Provide the (X, Y) coordinate of the cell's center where the given text is located.  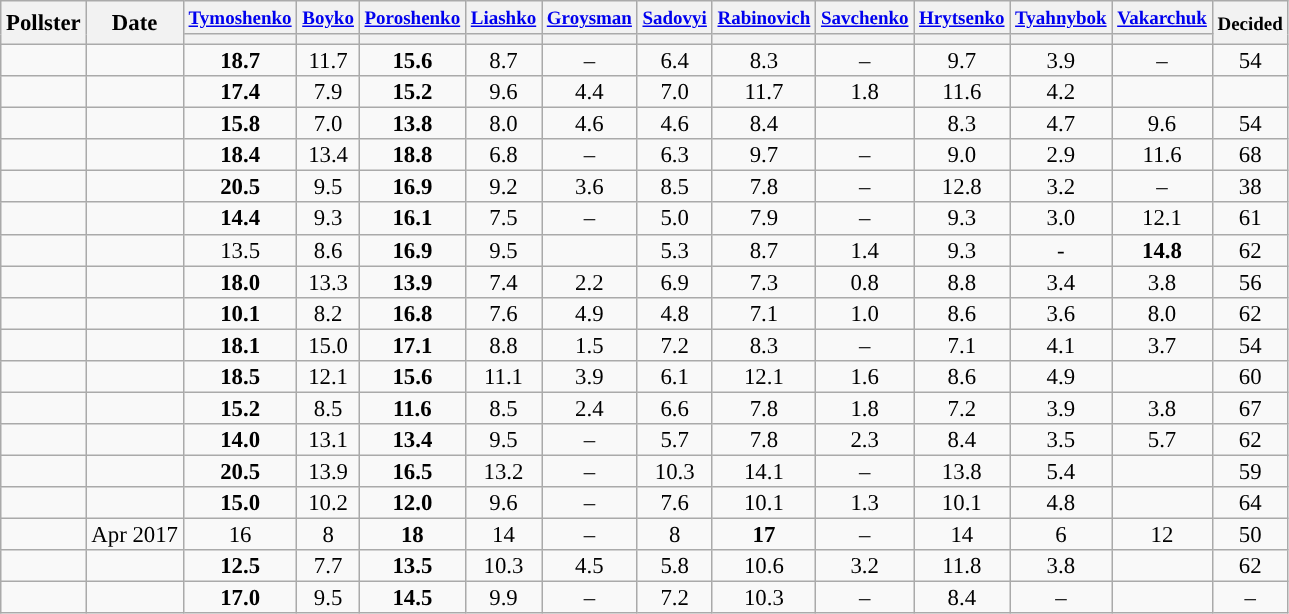
17.1 (412, 345)
14.0 (240, 440)
18.1 (240, 345)
3.7 (1162, 345)
Apr 2017 (134, 535)
1.6 (865, 377)
15.8 (240, 124)
10.6 (764, 566)
13.1 (328, 440)
2.4 (590, 408)
1.4 (865, 250)
56 (1250, 282)
9.2 (503, 187)
17.0 (240, 598)
12.0 (412, 503)
18 (412, 535)
18.0 (240, 282)
18.8 (412, 155)
6.4 (674, 61)
Groysman (590, 18)
6.3 (674, 155)
17 (764, 535)
3.4 (1061, 282)
4.2 (1061, 92)
4.1 (1061, 345)
60 (1250, 377)
0.8 (865, 282)
5.8 (674, 566)
16.5 (412, 471)
7.5 (503, 219)
12.8 (962, 187)
1.3 (865, 503)
16.8 (412, 313)
1.0 (865, 313)
17.4 (240, 92)
Sadovyi (674, 18)
67 (1250, 408)
Date (134, 23)
14.5 (412, 598)
11.1 (503, 377)
12.5 (240, 566)
4.7 (1061, 124)
5.4 (1061, 471)
9.9 (503, 598)
6.6 (674, 408)
5.3 (674, 250)
7.7 (328, 566)
4.5 (590, 566)
61 (1250, 219)
2.2 (590, 282)
7.4 (503, 282)
8.2 (328, 313)
14.1 (764, 471)
38 (1250, 187)
6.9 (674, 282)
13.2 (503, 471)
11.8 (962, 566)
Pollster (44, 23)
5.0 (674, 219)
14.8 (1162, 250)
Boyko (328, 18)
- (1061, 250)
Hrytsenko (962, 18)
3.0 (1061, 219)
3.5 (1061, 440)
1.5 (590, 345)
14.4 (240, 219)
12 (1162, 535)
64 (1250, 503)
16 (240, 535)
4.4 (590, 92)
18.4 (240, 155)
6 (1061, 535)
Liashko (503, 18)
10.2 (328, 503)
6.8 (503, 155)
18.5 (240, 377)
Rabinovich (764, 18)
Tymoshenko (240, 18)
6.1 (674, 377)
59 (1250, 471)
2.3 (865, 440)
7.3 (764, 282)
Vakarchuk (1162, 18)
68 (1250, 155)
16.1 (412, 219)
50 (1250, 535)
Decided (1250, 23)
Poroshenko (412, 18)
Tyahnybok (1061, 18)
13.3 (328, 282)
9.0 (962, 155)
2.9 (1061, 155)
Savchenko (865, 18)
18.7 (240, 61)
